Provide the (x, y) coordinate of the cell's center where the given text is located.  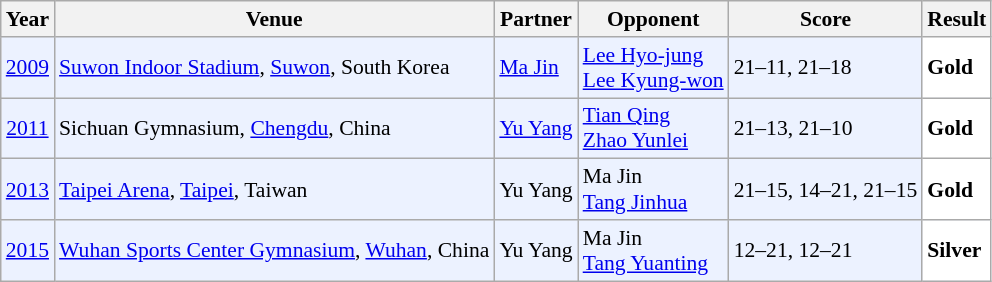
Suwon Indoor Stadium, Suwon, South Korea (274, 68)
Opponent (654, 19)
Lee Hyo-jung Lee Kyung-won (654, 68)
Ma Jin Tang Jinhua (654, 190)
2011 (28, 128)
2013 (28, 190)
Wuhan Sports Center Gymnasium, Wuhan, China (274, 250)
Result (956, 19)
21–15, 14–21, 21–15 (826, 190)
21–13, 21–10 (826, 128)
Ma Jin Tang Yuanting (654, 250)
Silver (956, 250)
21–11, 21–18 (826, 68)
Ma Jin (536, 68)
Year (28, 19)
Partner (536, 19)
2009 (28, 68)
Score (826, 19)
12–21, 12–21 (826, 250)
2015 (28, 250)
Tian Qing Zhao Yunlei (654, 128)
Venue (274, 19)
Sichuan Gymnasium, Chengdu, China (274, 128)
Taipei Arena, Taipei, Taiwan (274, 190)
